Provide the (x, y) coordinate of the cell's center where the given text is located.  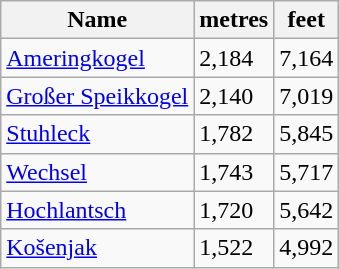
feet (306, 20)
1,743 (234, 172)
5,642 (306, 210)
2,140 (234, 96)
1,782 (234, 134)
Stuhleck (98, 134)
4,992 (306, 248)
Name (98, 20)
7,164 (306, 58)
1,522 (234, 248)
7,019 (306, 96)
Košenjak (98, 248)
metres (234, 20)
5,845 (306, 134)
Großer Speikkogel (98, 96)
Ameringkogel (98, 58)
5,717 (306, 172)
2,184 (234, 58)
Wechsel (98, 172)
1,720 (234, 210)
Hochlantsch (98, 210)
